Locate the cell with the specified text and output its [x, y] center coordinate. 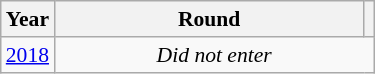
Round [209, 19]
Year [28, 19]
2018 [28, 55]
Did not enter [214, 55]
